Identify which cell holds the provided text, then report its [X, Y] central coordinate. 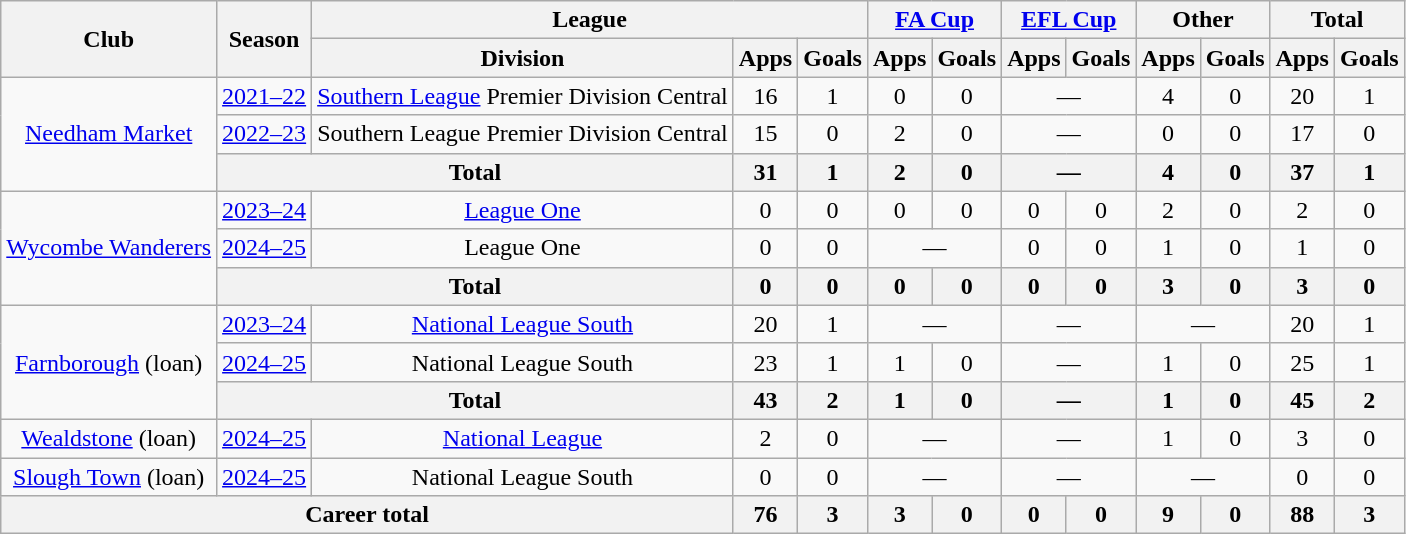
88 [1302, 515]
23 [765, 362]
Slough Town (loan) [109, 477]
Other [1203, 20]
Season [264, 39]
9 [1168, 515]
League [590, 20]
EFL Cup [1069, 20]
Wycombe Wanderers [109, 248]
Farnborough (loan) [109, 362]
43 [765, 400]
Career total [368, 515]
31 [765, 172]
Wealdstone (loan) [109, 438]
2021–22 [264, 96]
25 [1302, 362]
2022–23 [264, 134]
Division [523, 58]
15 [765, 134]
Needham Market [109, 134]
76 [765, 515]
16 [765, 96]
National League [523, 438]
Club [109, 39]
17 [1302, 134]
45 [1302, 400]
37 [1302, 172]
FA Cup [934, 20]
